Output the [X, Y] coordinate of the center of the cell containing the given text.  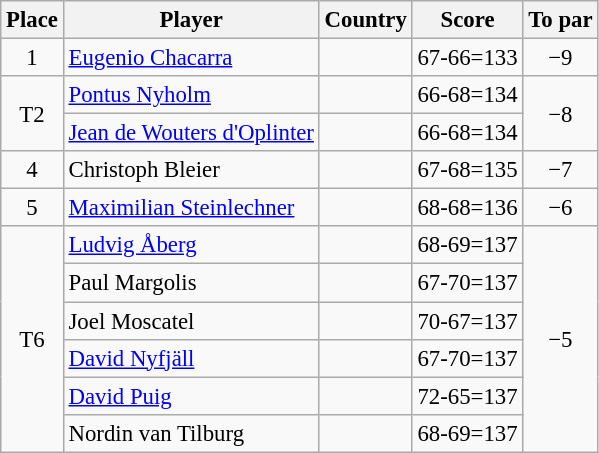
Maximilian Steinlechner [191, 208]
Joel Moscatel [191, 321]
−7 [560, 170]
67-66=133 [468, 58]
−6 [560, 208]
Score [468, 20]
Christoph Bleier [191, 170]
Nordin van Tilburg [191, 433]
67-68=135 [468, 170]
Eugenio Chacarra [191, 58]
Player [191, 20]
Place [32, 20]
Ludvig Åberg [191, 245]
−9 [560, 58]
70-67=137 [468, 321]
Country [366, 20]
−5 [560, 339]
Jean de Wouters d'Oplinter [191, 133]
David Puig [191, 396]
4 [32, 170]
68-68=136 [468, 208]
5 [32, 208]
Paul Margolis [191, 283]
Pontus Nyholm [191, 95]
David Nyfjäll [191, 358]
72-65=137 [468, 396]
T6 [32, 339]
To par [560, 20]
T2 [32, 114]
1 [32, 58]
−8 [560, 114]
